Search for the cell housing the specified text and yield its (x, y) center coordinate. 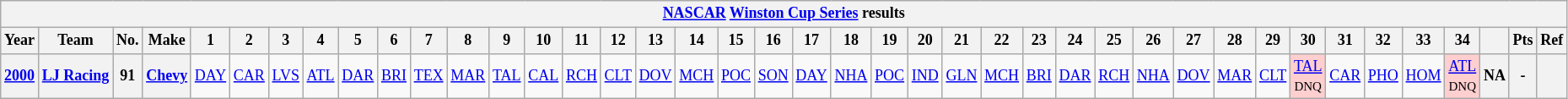
TAL (507, 76)
18 (851, 41)
1 (210, 41)
20 (924, 41)
30 (1308, 41)
Team (75, 41)
29 (1274, 41)
NASCAR Winston Cup Series results (784, 14)
32 (1383, 41)
7 (428, 41)
9 (507, 41)
16 (773, 41)
ATLDNQ (1463, 76)
HOM (1424, 76)
22 (1002, 41)
LVS (285, 76)
Year (20, 41)
5 (358, 41)
TALDNQ (1308, 76)
19 (890, 41)
Make (167, 41)
23 (1039, 41)
24 (1075, 41)
2000 (20, 76)
LJ Racing (75, 76)
CAL (543, 76)
31 (1345, 41)
27 (1194, 41)
ATL (321, 76)
3 (285, 41)
2 (250, 41)
26 (1154, 41)
13 (655, 41)
12 (617, 41)
SON (773, 76)
91 (128, 76)
6 (395, 41)
GLN (962, 76)
IND (924, 76)
- (1523, 76)
Ref (1552, 41)
10 (543, 41)
28 (1235, 41)
11 (582, 41)
21 (962, 41)
17 (811, 41)
25 (1114, 41)
No. (128, 41)
NA (1495, 76)
15 (736, 41)
4 (321, 41)
33 (1424, 41)
Chevy (167, 76)
PHO (1383, 76)
8 (468, 41)
TEX (428, 76)
34 (1463, 41)
Pts (1523, 41)
14 (697, 41)
